Output the (X, Y) coordinate of the center of the cell containing the given text.  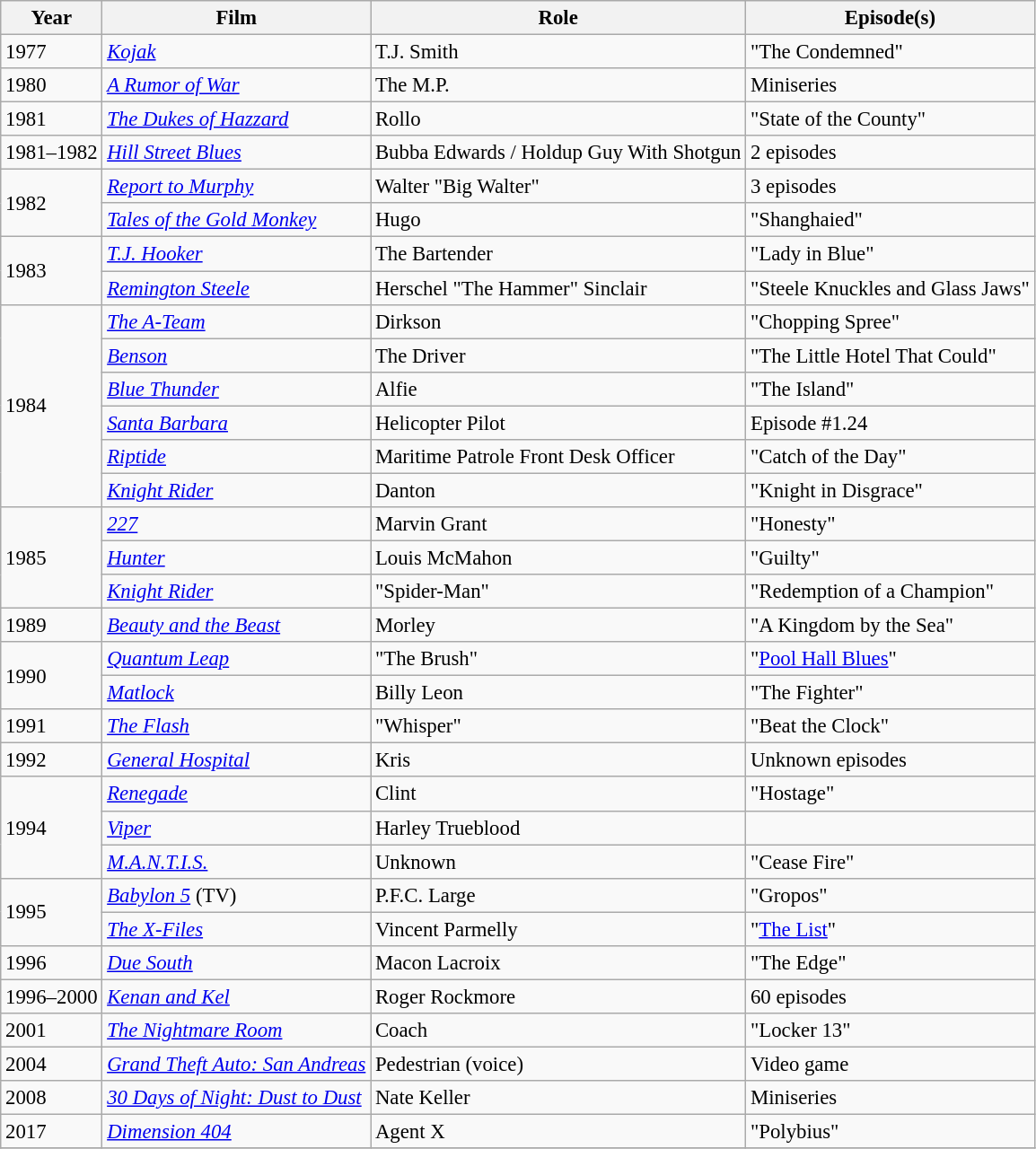
1990 (52, 675)
Beauty and the Beast (237, 626)
Pedestrian (voice) (558, 1064)
Coach (558, 1031)
"Hostage" (891, 794)
2001 (52, 1031)
"Chopping Spree" (891, 321)
"Spider-Man" (558, 592)
The M.P. (558, 85)
The Nightmare Room (237, 1031)
1989 (52, 626)
Dirkson (558, 321)
"Beat the Clock" (891, 726)
2 episodes (891, 153)
1991 (52, 726)
"The Fighter" (891, 693)
Role (558, 18)
The A-Team (237, 321)
Bubba Edwards / Holdup Guy With Shotgun (558, 153)
"Steele Knuckles and Glass Jaws" (891, 288)
"State of the County" (891, 119)
Marvin Grant (558, 524)
Kenan and Kel (237, 996)
"The Edge" (891, 963)
"Guilty" (891, 557)
Riptide (237, 457)
M.A.N.T.I.S. (237, 862)
Grand Theft Auto: San Andreas (237, 1064)
The Dukes of Hazzard (237, 119)
"Redemption of a Champion" (891, 592)
1981 (52, 119)
1980 (52, 85)
1996 (52, 963)
Billy Leon (558, 693)
"Shanghaied" (891, 220)
1981–1982 (52, 153)
"The Island" (891, 389)
Tales of the Gold Monkey (237, 220)
"Knight in Disgrace" (891, 490)
Santa Barbara (237, 423)
1995 (52, 912)
1992 (52, 760)
3 episodes (891, 187)
Film (237, 18)
Clint (558, 794)
Renegade (237, 794)
Hugo (558, 220)
T.J. Smith (558, 52)
Remington Steele (237, 288)
Macon Lacroix (558, 963)
Benson (237, 355)
2004 (52, 1064)
Helicopter Pilot (558, 423)
Episode #1.24 (891, 423)
The Driver (558, 355)
Hill Street Blues (237, 153)
Babylon 5 (TV) (237, 895)
General Hospital (237, 760)
2008 (52, 1098)
Alfie (558, 389)
Viper (237, 828)
"Gropos" (891, 895)
1994 (52, 828)
Louis McMahon (558, 557)
A Rumor of War (237, 85)
Episode(s) (891, 18)
30 Days of Night: Dust to Dust (237, 1098)
Harley Trueblood (558, 828)
Year (52, 18)
Kojak (237, 52)
Vincent Parmelly (558, 929)
60 episodes (891, 996)
Danton (558, 490)
1996–2000 (52, 996)
1977 (52, 52)
Report to Murphy (237, 187)
"The Condemned" (891, 52)
227 (237, 524)
Unknown (558, 862)
"Polybius" (891, 1132)
1982 (52, 203)
1983 (52, 271)
1985 (52, 558)
Agent X (558, 1132)
Quantum Leap (237, 659)
Blue Thunder (237, 389)
Maritime Patrole Front Desk Officer (558, 457)
1984 (52, 406)
Dimension 404 (237, 1132)
P.F.C. Large (558, 895)
"Whisper" (558, 726)
Hunter (237, 557)
"Catch of the Day" (891, 457)
The Flash (237, 726)
Roger Rockmore (558, 996)
Nate Keller (558, 1098)
Video game (891, 1064)
"The Brush" (558, 659)
"The List" (891, 929)
Rollo (558, 119)
Kris (558, 760)
"Pool Hall Blues" (891, 659)
"Locker 13" (891, 1031)
"Lady in Blue" (891, 254)
Matlock (237, 693)
Due South (237, 963)
Walter "Big Walter" (558, 187)
The X-Files (237, 929)
"A Kingdom by the Sea" (891, 626)
Morley (558, 626)
Herschel "The Hammer" Sinclair (558, 288)
"Honesty" (891, 524)
"Cease Fire" (891, 862)
T.J. Hooker (237, 254)
2017 (52, 1132)
"The Little Hotel That Could" (891, 355)
Unknown episodes (891, 760)
The Bartender (558, 254)
